Output the [X, Y] coordinate of the center of the cell containing the given text.  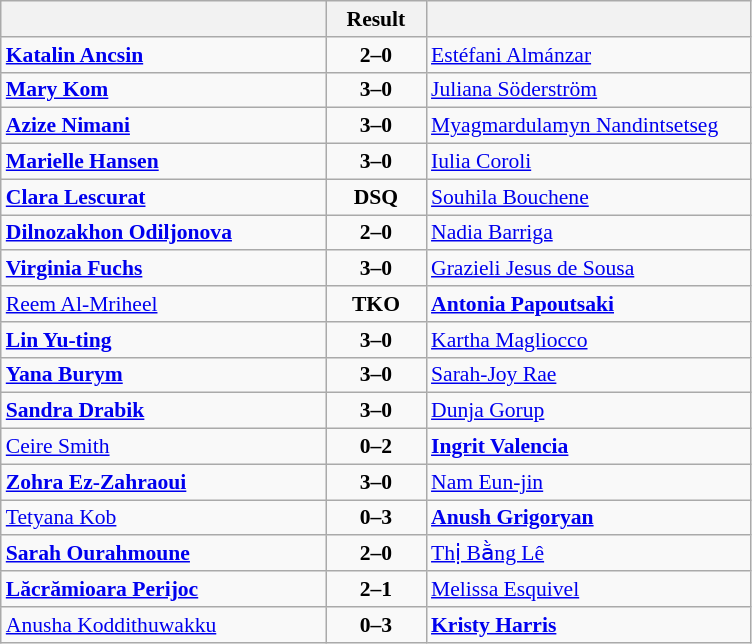
2–1 [376, 589]
Katalin Ancsin [164, 55]
0–2 [376, 447]
Iulia Coroli [588, 162]
Souhila Bouchene [588, 197]
Clara Lescurat [164, 197]
Nadia Barriga [588, 233]
Tetyana Kob [164, 518]
Juliana Söderström [588, 90]
Kartha Magliocco [588, 340]
Sarah-Joy Rae [588, 375]
Melissa Esquivel [588, 589]
Dilnozakhon Odiljonova [164, 233]
Nam Eun-jin [588, 482]
Anush Grigoryan [588, 518]
Sarah Ourahmoune [164, 554]
Mary Kom [164, 90]
Ceire Smith [164, 447]
Sandra Drabik [164, 411]
Reem Al-Mriheel [164, 304]
Result [376, 19]
Virginia Fuchs [164, 269]
Yana Burym [164, 375]
Lăcrămioara Perijoc [164, 589]
Marielle Hansen [164, 162]
Thị Bằng Lê [588, 554]
Zohra Ez-Zahraoui [164, 482]
Antonia Papoutsaki [588, 304]
Dunja Gorup [588, 411]
Ingrit Valencia [588, 447]
Grazieli Jesus de Sousa [588, 269]
Myagmardulamyn Nandintsetseg [588, 126]
TKO [376, 304]
Azize Nimani [164, 126]
Kristy Harris [588, 625]
DSQ [376, 197]
Anusha Koddithuwakku [164, 625]
Lin Yu-ting [164, 340]
Estéfani Almánzar [588, 55]
